Detect which cell encompasses the target text, then output its (X, Y) center coordinate. 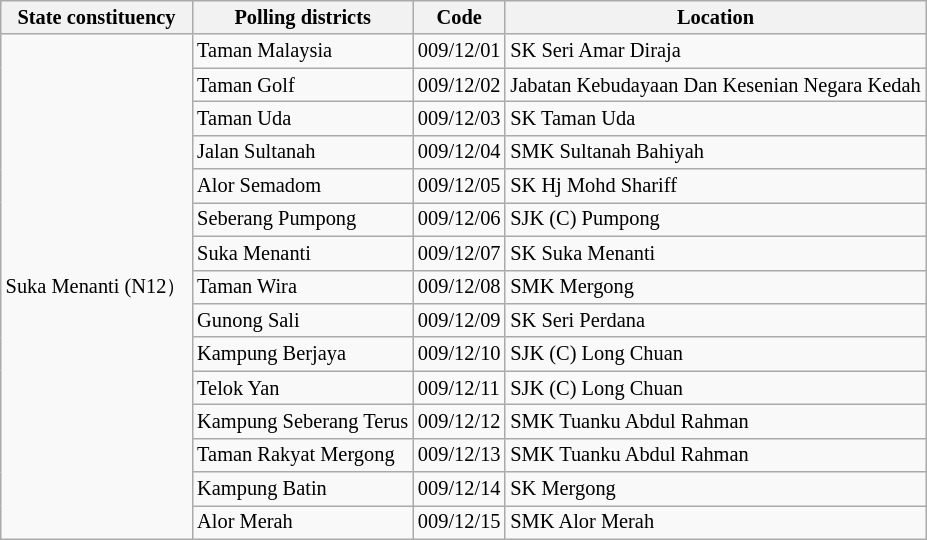
009/12/05 (459, 186)
009/12/10 (459, 354)
SK Hj Mohd Shariff (715, 186)
009/12/06 (459, 219)
Taman Malaysia (302, 51)
Kampung Batin (302, 489)
Suka Menanti (N12） (97, 286)
Suka Menanti (302, 253)
SK Taman Uda (715, 118)
009/12/02 (459, 85)
Kampung Berjaya (302, 354)
Code (459, 17)
SK Mergong (715, 489)
Taman Rakyat Mergong (302, 455)
009/12/14 (459, 489)
SMK Alor Merah (715, 522)
009/12/03 (459, 118)
SMK Mergong (715, 287)
Telok Yan (302, 388)
Seberang Pumpong (302, 219)
Taman Wira (302, 287)
Kampung Seberang Terus (302, 421)
Alor Semadom (302, 186)
SK Suka Menanti (715, 253)
009/12/04 (459, 152)
Taman Golf (302, 85)
SJK (C) Pumpong (715, 219)
009/12/12 (459, 421)
009/12/13 (459, 455)
009/12/07 (459, 253)
009/12/15 (459, 522)
SMK Sultanah Bahiyah (715, 152)
Jabatan Kebudayaan Dan Kesenian Negara Kedah (715, 85)
Jalan Sultanah (302, 152)
Location (715, 17)
Polling districts (302, 17)
SK Seri Perdana (715, 320)
Taman Uda (302, 118)
Alor Merah (302, 522)
State constituency (97, 17)
Gunong Sali (302, 320)
009/12/01 (459, 51)
009/12/08 (459, 287)
009/12/11 (459, 388)
SK Seri Amar Diraja (715, 51)
009/12/09 (459, 320)
